Return [x, y] of the center of cell containing provided text 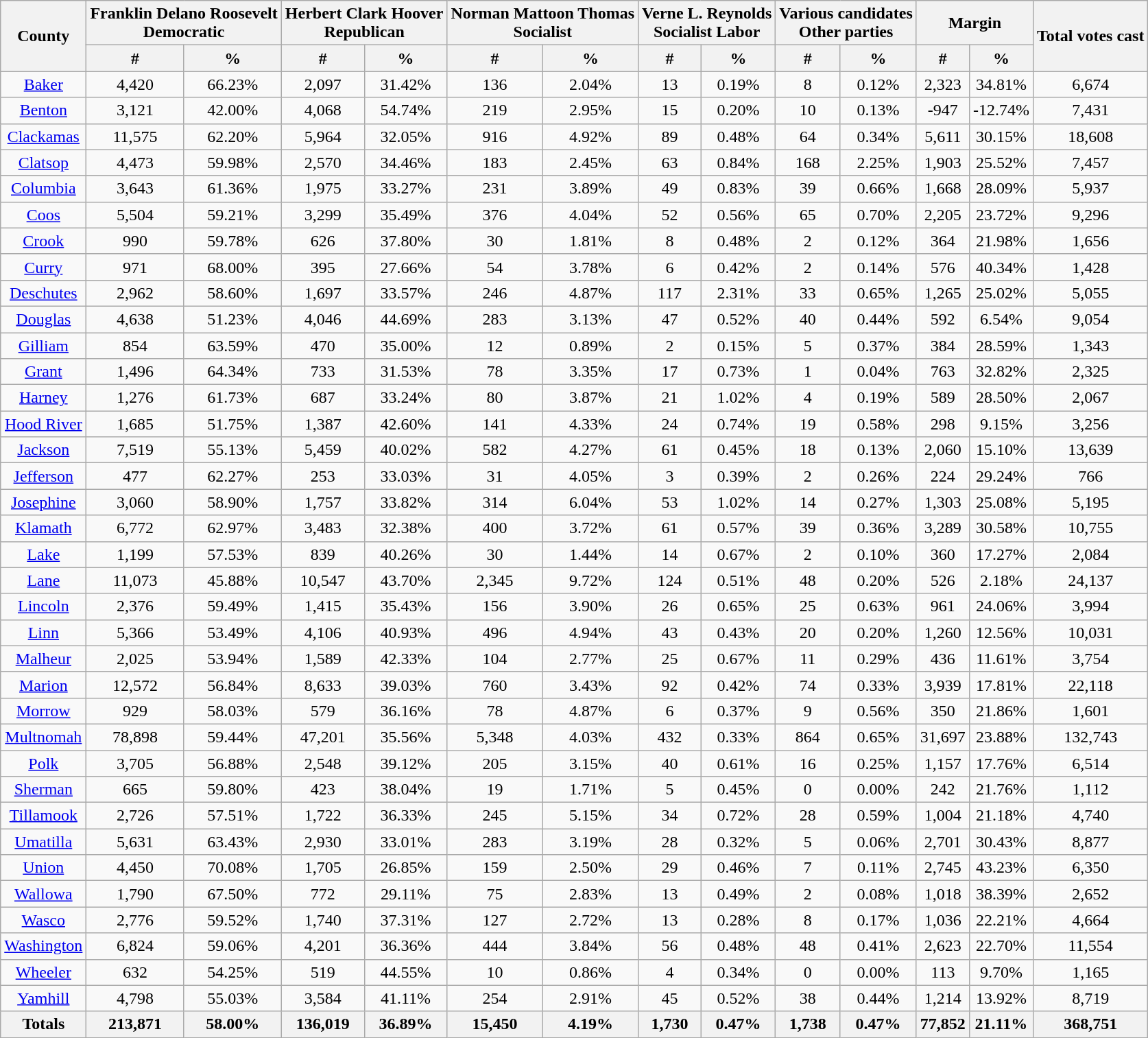
0.32% [738, 842]
0.86% [590, 972]
8,633 [322, 685]
17.76% [1001, 764]
2.04% [590, 84]
63.59% [232, 345]
0.58% [878, 424]
4.33% [590, 424]
2,548 [322, 764]
59.06% [232, 946]
Total votes cast [1090, 36]
1,589 [322, 659]
0.29% [878, 659]
1,036 [942, 920]
Curry [44, 267]
40.93% [406, 633]
58.90% [232, 502]
929 [135, 711]
1,157 [942, 764]
1,112 [1090, 790]
92 [670, 685]
961 [942, 606]
1,975 [322, 189]
33.03% [406, 476]
40.34% [1001, 267]
31 [495, 476]
Sherman [44, 790]
4,046 [322, 319]
2,084 [1090, 554]
5,937 [1090, 189]
62.20% [232, 137]
3,483 [322, 528]
22.70% [1001, 946]
2,325 [1090, 372]
0.36% [878, 528]
41.11% [406, 998]
64.34% [232, 372]
31,697 [942, 737]
0.11% [878, 868]
5.15% [590, 816]
2.83% [590, 894]
1.71% [590, 790]
34.46% [406, 163]
Lane [44, 580]
2.18% [1001, 580]
760 [495, 685]
0.83% [738, 189]
1,303 [942, 502]
Totals [44, 1024]
423 [322, 790]
0.26% [878, 476]
Hood River [44, 424]
156 [495, 606]
6,772 [135, 528]
78,898 [135, 737]
2,097 [322, 84]
9,054 [1090, 319]
38.39% [1001, 894]
35.49% [406, 215]
2,701 [942, 842]
Wallowa [44, 894]
11,554 [1090, 946]
6,350 [1090, 868]
56.88% [232, 764]
124 [670, 580]
2,652 [1090, 894]
1,668 [942, 189]
2,323 [942, 84]
24 [670, 424]
477 [135, 476]
54.74% [406, 110]
231 [495, 189]
2,205 [942, 215]
Wasco [44, 920]
1,343 [1090, 345]
519 [322, 972]
1,730 [670, 1024]
37.31% [406, 920]
Franklin Delano RooseveltDemocratic [184, 23]
5,611 [942, 137]
2.77% [590, 659]
49 [670, 189]
242 [942, 790]
2,930 [322, 842]
589 [942, 398]
Lake [44, 554]
0.89% [590, 345]
1,496 [135, 372]
0.59% [878, 816]
219 [495, 110]
Benton [44, 110]
40.02% [406, 450]
4,420 [135, 84]
384 [942, 345]
66.23% [232, 84]
29 [670, 868]
1,265 [942, 293]
29.24% [1001, 476]
0.15% [738, 345]
470 [322, 345]
136 [495, 84]
Washington [44, 946]
21.18% [1001, 816]
2,726 [135, 816]
39.03% [406, 685]
68.00% [232, 267]
1,018 [942, 894]
51.23% [232, 319]
3,643 [135, 189]
Grant [44, 372]
62.27% [232, 476]
61.73% [232, 398]
Coos [44, 215]
0.17% [878, 920]
1,004 [942, 816]
4,201 [322, 946]
9 [808, 711]
25.52% [1001, 163]
4,798 [135, 998]
582 [495, 450]
626 [322, 241]
864 [808, 737]
0.27% [878, 502]
3.87% [590, 398]
12 [495, 345]
0.72% [738, 816]
75 [495, 894]
31.42% [406, 84]
1,697 [322, 293]
3.84% [590, 946]
24.06% [1001, 606]
57.51% [232, 816]
3,060 [135, 502]
3,289 [942, 528]
2,025 [135, 659]
579 [322, 711]
70.08% [232, 868]
1,738 [808, 1024]
0.14% [878, 267]
36.36% [406, 946]
971 [135, 267]
21.11% [1001, 1024]
34.81% [1001, 84]
Deschutes [44, 293]
53.94% [232, 659]
1,428 [1090, 267]
1,656 [1090, 241]
28.50% [1001, 398]
47,201 [322, 737]
5,964 [322, 137]
0.51% [738, 580]
245 [495, 816]
3.43% [590, 685]
15.10% [1001, 450]
2.95% [590, 110]
32.82% [1001, 372]
56 [670, 946]
2.72% [590, 920]
26 [670, 606]
Norman Mattoon ThomasSocialist [543, 23]
1,757 [322, 502]
33 [808, 293]
9,296 [1090, 215]
1,685 [135, 424]
Lincoln [44, 606]
5,631 [135, 842]
Herbert Clark HooverRepublican [364, 23]
3.19% [590, 842]
Yamhill [44, 998]
3.13% [590, 319]
1,903 [942, 163]
59.98% [232, 163]
766 [1090, 476]
854 [135, 345]
763 [942, 372]
58.00% [232, 1024]
213,871 [135, 1024]
58.60% [232, 293]
104 [495, 659]
0.41% [878, 946]
59.21% [232, 215]
33.27% [406, 189]
Jackson [44, 450]
33.01% [406, 842]
43 [670, 633]
8,719 [1090, 998]
52 [670, 215]
12,572 [135, 685]
-12.74% [1001, 110]
298 [942, 424]
51.75% [232, 424]
36.89% [406, 1024]
32.05% [406, 137]
21.76% [1001, 790]
0.25% [878, 764]
5,459 [322, 450]
24,137 [1090, 580]
30.43% [1001, 842]
Malheur [44, 659]
Marion [44, 685]
Jefferson [44, 476]
368,751 [1090, 1024]
23.72% [1001, 215]
246 [495, 293]
1,705 [322, 868]
253 [322, 476]
0.06% [878, 842]
17.81% [1001, 685]
63.43% [232, 842]
61.36% [232, 189]
7,519 [135, 450]
9.70% [1001, 972]
3,939 [942, 685]
376 [495, 215]
687 [322, 398]
37.80% [406, 241]
4.04% [590, 215]
1,790 [135, 894]
1,214 [942, 998]
2,376 [135, 606]
1,415 [322, 606]
3.35% [590, 372]
26.85% [406, 868]
2.25% [878, 163]
59.44% [232, 737]
Gilliam [44, 345]
1.44% [590, 554]
32.38% [406, 528]
7 [808, 868]
29.11% [406, 894]
0.61% [738, 764]
-947 [942, 110]
1,165 [1090, 972]
11,575 [135, 137]
4.19% [590, 1024]
55.03% [232, 998]
42.00% [232, 110]
136,019 [322, 1024]
6,514 [1090, 764]
839 [322, 554]
0.49% [738, 894]
31.53% [406, 372]
0.46% [738, 868]
6,824 [135, 946]
2,570 [322, 163]
2.45% [590, 163]
30.15% [1001, 137]
40.26% [406, 554]
5,348 [495, 737]
5,366 [135, 633]
53 [670, 502]
3,754 [1090, 659]
0.84% [738, 163]
3,705 [135, 764]
3,256 [1090, 424]
28.59% [1001, 345]
Umatilla [44, 842]
18 [808, 450]
Tillamook [44, 816]
Clackamas [44, 137]
168 [808, 163]
990 [135, 241]
117 [670, 293]
21 [670, 398]
2,623 [942, 946]
3,994 [1090, 606]
127 [495, 920]
6.54% [1001, 319]
28.09% [1001, 189]
22.21% [1001, 920]
4.92% [590, 137]
9.72% [590, 580]
400 [495, 528]
45 [670, 998]
16 [808, 764]
44.55% [406, 972]
0.66% [878, 189]
314 [495, 502]
2,345 [495, 580]
592 [942, 319]
Columbia [44, 189]
0.04% [878, 372]
43.70% [406, 580]
1,601 [1090, 711]
205 [495, 764]
33.82% [406, 502]
64 [808, 137]
436 [942, 659]
27.66% [406, 267]
47 [670, 319]
39.12% [406, 764]
54.25% [232, 972]
665 [135, 790]
4,638 [135, 319]
576 [942, 267]
17.27% [1001, 554]
4,106 [322, 633]
7,457 [1090, 163]
62.97% [232, 528]
2,067 [1090, 398]
44.69% [406, 319]
1 [808, 372]
45.88% [232, 580]
1,740 [322, 920]
5,055 [1090, 293]
11,073 [135, 580]
0.63% [878, 606]
35.00% [406, 345]
0.28% [738, 920]
1,199 [135, 554]
3.72% [590, 528]
113 [942, 972]
43.23% [1001, 868]
63 [670, 163]
10,547 [322, 580]
13,639 [1090, 450]
22,118 [1090, 685]
632 [135, 972]
8,877 [1090, 842]
Multnomah [44, 737]
23.88% [1001, 737]
1,387 [322, 424]
56.84% [232, 685]
15,450 [495, 1024]
3.78% [590, 267]
4,473 [135, 163]
89 [670, 137]
54 [495, 267]
Polk [44, 764]
2,962 [135, 293]
432 [670, 737]
13.92% [1001, 998]
Wheeler [44, 972]
4.94% [590, 633]
59.52% [232, 920]
224 [942, 476]
65 [808, 215]
360 [942, 554]
0.10% [878, 554]
Harney [44, 398]
5,195 [1090, 502]
3,121 [135, 110]
2.50% [590, 868]
2,060 [942, 450]
33.57% [406, 293]
3,584 [322, 998]
35.56% [406, 737]
6,674 [1090, 84]
132,743 [1090, 737]
4,664 [1090, 920]
4.05% [590, 476]
1.81% [590, 241]
53.49% [232, 633]
21.98% [1001, 241]
Various candidatesOther parties [846, 23]
11.61% [1001, 659]
0.39% [738, 476]
183 [495, 163]
395 [322, 267]
2.91% [590, 998]
2,745 [942, 868]
Baker [44, 84]
Union [44, 868]
59.49% [232, 606]
25.02% [1001, 293]
74 [808, 685]
0.57% [738, 528]
30.58% [1001, 528]
Morrow [44, 711]
Klamath [44, 528]
58.03% [232, 711]
3.15% [590, 764]
59.78% [232, 241]
Josephine [44, 502]
18,608 [1090, 137]
364 [942, 241]
350 [942, 711]
Clatsop [44, 163]
33.24% [406, 398]
0.08% [878, 894]
38.04% [406, 790]
10,755 [1090, 528]
4,450 [135, 868]
0.70% [878, 215]
5,504 [135, 215]
38 [808, 998]
80 [495, 398]
3.90% [590, 606]
15 [670, 110]
526 [942, 580]
6.04% [590, 502]
2.31% [738, 293]
916 [495, 137]
Linn [44, 633]
42.33% [406, 659]
444 [495, 946]
7,431 [1090, 110]
141 [495, 424]
1,260 [942, 633]
17 [670, 372]
42.60% [406, 424]
County [44, 36]
1,722 [322, 816]
11 [808, 659]
20 [808, 633]
254 [495, 998]
57.53% [232, 554]
Verne L. ReynoldsSocialist Labor [707, 23]
4.27% [590, 450]
34 [670, 816]
67.50% [232, 894]
21.86% [1001, 711]
Margin [974, 23]
77,852 [942, 1024]
25.08% [1001, 502]
3,299 [322, 215]
36.33% [406, 816]
772 [322, 894]
733 [322, 372]
3.89% [590, 189]
0.43% [738, 633]
12.56% [1001, 633]
0.74% [738, 424]
9.15% [1001, 424]
35.43% [406, 606]
3 [670, 476]
0.73% [738, 372]
55.13% [232, 450]
Douglas [44, 319]
2,776 [135, 920]
1,276 [135, 398]
Crook [44, 241]
159 [495, 868]
59.80% [232, 790]
4.03% [590, 737]
10,031 [1090, 633]
36.16% [406, 711]
4,740 [1090, 816]
4,068 [322, 110]
496 [495, 633]
